Capture the cell that displays the provided text and extract its (X, Y) central coordinate. 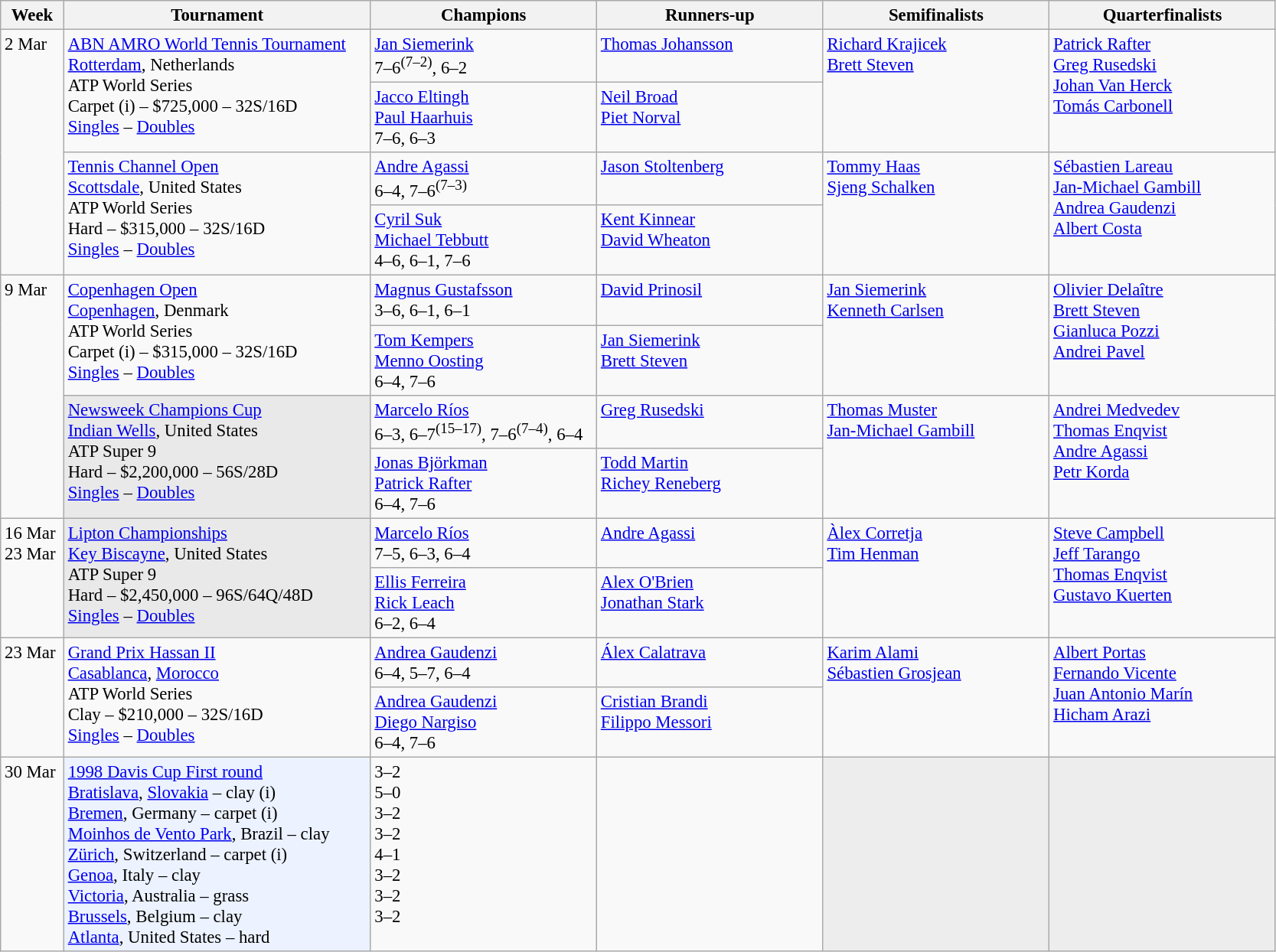
Jason Stoltenberg (710, 179)
Karim Alami Sébastien Grosjean (936, 697)
Jacco Eltingh Paul Haarhuis 7–6, 6–3 (484, 118)
Olivier Delaître Brett Steven Gianluca Pozzi Andrei Pavel (1163, 335)
Week (32, 15)
Neil Broad Piet Norval (710, 118)
Steve Campbell Jeff Tarango Thomas Enqvist Gustavo Kuerten (1163, 578)
16 Mar23 Mar (32, 578)
Albert Portas Fernando Vicente Juan Antonio Marín Hicham Arazi (1163, 697)
Thomas Johansson (710, 57)
Àlex Corretja Tim Henman (936, 578)
David Prinosil (710, 300)
Andrea Gaudenzi Diego Nargiso 6–4, 7–6 (484, 722)
ABN AMRO World Tennis TournamentRotterdam, NetherlandsATP World SeriesCarpet (i) – $725,000 – 32S/16DSingles – Doubles (217, 92)
Alex O'Brien Jonathan Stark (710, 603)
Andrea Gaudenzi6–4, 5–7, 6–4 (484, 663)
Copenhagen OpenCopenhagen, DenmarkATP World SeriesCarpet (i) – $315,000 – 32S/16DSingles – Doubles (217, 335)
Todd Martin Richey Reneberg (710, 483)
9 Mar (32, 396)
Patrick Rafter Greg Rusedski Johan Van Herck Tomás Carbonell (1163, 92)
Marcelo Ríos6–3, 6–7(15–17), 7–6(7–4), 6–4 (484, 421)
Newsweek Champions Cup Indian Wells, United StatesATP Super 9Hard – $2,200,000 – 56S/28DSingles – Doubles (217, 456)
Semifinalists (936, 15)
Thomas Muster Jan-Michael Gambill (936, 456)
Jonas Björkman Patrick Rafter6–4, 7–6 (484, 483)
Runners-up (710, 15)
Marcelo Ríos7–5, 6–3, 6–4 (484, 543)
30 Mar (32, 854)
Tennis Channel OpenScottsdale, United StatesATP World SeriesHard – $315,000 – 32S/16DSingles – Doubles (217, 214)
Tommy Haas Sjeng Schalken (936, 214)
2 Mar (32, 153)
Andre Agassi6–4, 7–6(7–3) (484, 179)
Champions (484, 15)
Quarterfinalists (1163, 15)
Álex Calatrava (710, 663)
Ellis Ferreira Rick Leach6–2, 6–4 (484, 603)
Andrei Medvedev Thomas Enqvist Andre Agassi Petr Korda (1163, 456)
Richard Krajicek Brett Steven (936, 92)
Magnus Gustafsson3–6, 6–1, 6–1 (484, 300)
Lipton Championships Key Biscayne, United StatesATP Super 9Hard – $2,450,000 – 96S/64Q/48DSingles – Doubles (217, 578)
23 Mar (32, 697)
Greg Rusedski (710, 421)
Jan Siemerink Kenneth Carlsen (936, 335)
Andre Agassi (710, 543)
Grand Prix Hassan IICasablanca, MoroccoATP World SeriesClay – $210,000 – 32S/16DSingles – Doubles (217, 697)
Sébastien Lareau Jan-Michael Gambill Andrea Gaudenzi Albert Costa (1163, 214)
Tom Kempers Menno Oosting 6–4, 7–6 (484, 360)
Cristian Brandi Filippo Messori (710, 722)
Jan Siemerink Brett Steven (710, 360)
Cyril Suk Michael Tebbutt4–6, 6–1, 7–6 (484, 240)
Jan Siemerink7–6(7–2), 6–2 (484, 57)
3–2 5–0 3–2 3–2 4–1 3–2 3–2 3–2 (484, 854)
Tournament (217, 15)
Kent Kinnear David Wheaton (710, 240)
